For the text-containing cell, return its midpoint in [x, y] coordinate format. 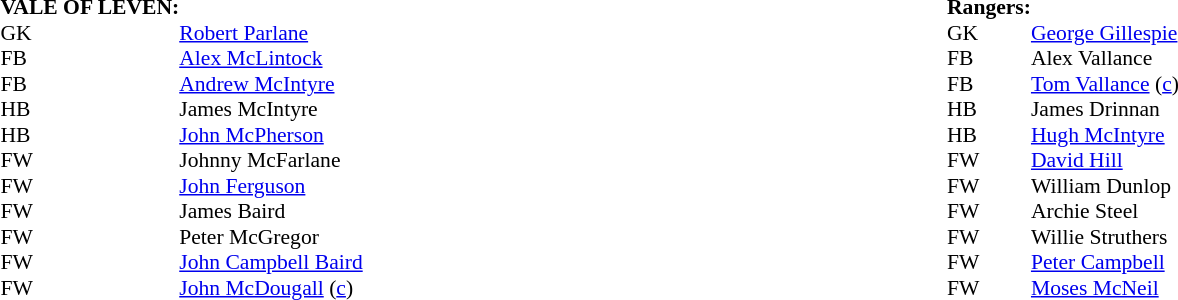
Andrew McIntyre [270, 84]
Johnny McFarlane [270, 161]
James Baird [270, 211]
John McPherson [270, 135]
James McIntyre [270, 109]
John Ferguson [270, 186]
John Campbell Baird [270, 263]
Alex McLintock [270, 59]
Robert Parlane [270, 33]
Peter McGregor [270, 237]
